For the text-containing cell, return its midpoint in [X, Y] coordinate format. 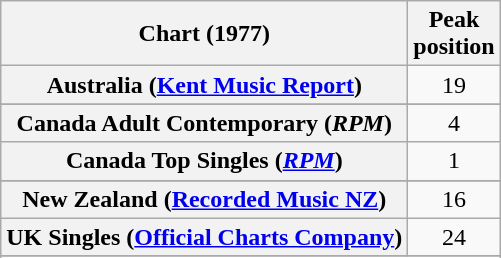
UK Singles (Official Charts Company) [204, 237]
1 [454, 161]
Canada Top Singles (RPM) [204, 161]
16 [454, 199]
New Zealand (Recorded Music NZ) [204, 199]
Canada Adult Contemporary (RPM) [204, 123]
Australia (Kent Music Report) [204, 85]
4 [454, 123]
Chart (1977) [204, 34]
19 [454, 85]
24 [454, 237]
Peakposition [454, 34]
